Extract the (X, Y) coordinate from the center of the cell holding the provided text.  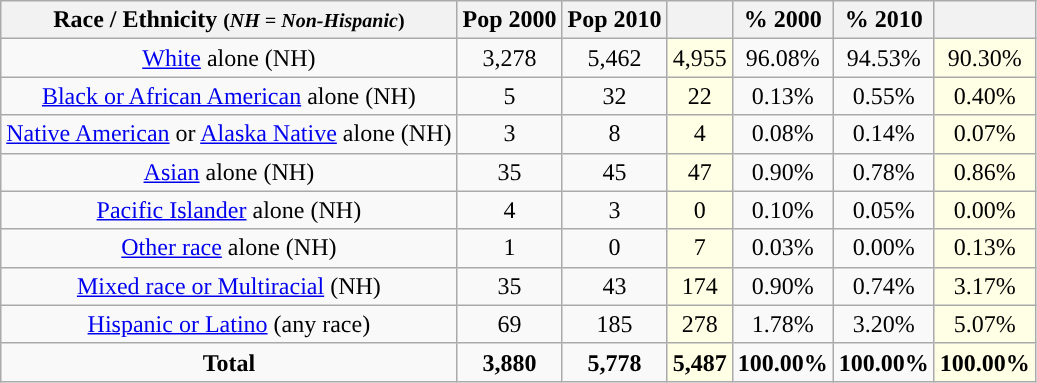
Other race alone (NH) (229, 248)
% 2000 (782, 20)
90.30% (984, 58)
43 (614, 286)
Asian alone (NH) (229, 172)
8 (614, 134)
278 (700, 324)
5,462 (614, 58)
5 (510, 96)
174 (700, 286)
5,778 (614, 362)
Total (229, 362)
0.86% (984, 172)
0.08% (782, 134)
94.53% (884, 58)
Race / Ethnicity (NH = Non-Hispanic) (229, 20)
96.08% (782, 58)
69 (510, 324)
3.20% (884, 324)
5,487 (700, 362)
32 (614, 96)
45 (614, 172)
4,955 (700, 58)
5.07% (984, 324)
0.03% (782, 248)
7 (700, 248)
0.78% (884, 172)
Native American or Alaska Native alone (NH) (229, 134)
1.78% (782, 324)
Mixed race or Multiracial (NH) (229, 286)
White alone (NH) (229, 58)
% 2010 (884, 20)
185 (614, 324)
Black or African American alone (NH) (229, 96)
0.55% (884, 96)
Pacific Islander alone (NH) (229, 210)
Pop 2010 (614, 20)
Hispanic or Latino (any race) (229, 324)
3,880 (510, 362)
22 (700, 96)
0.10% (782, 210)
3,278 (510, 58)
Pop 2000 (510, 20)
1 (510, 248)
0.74% (884, 286)
3.17% (984, 286)
47 (700, 172)
0.40% (984, 96)
0.14% (884, 134)
0.05% (884, 210)
0.07% (984, 134)
